Determine the [X, Y] coordinate at the center of the cell enclosing the given text.  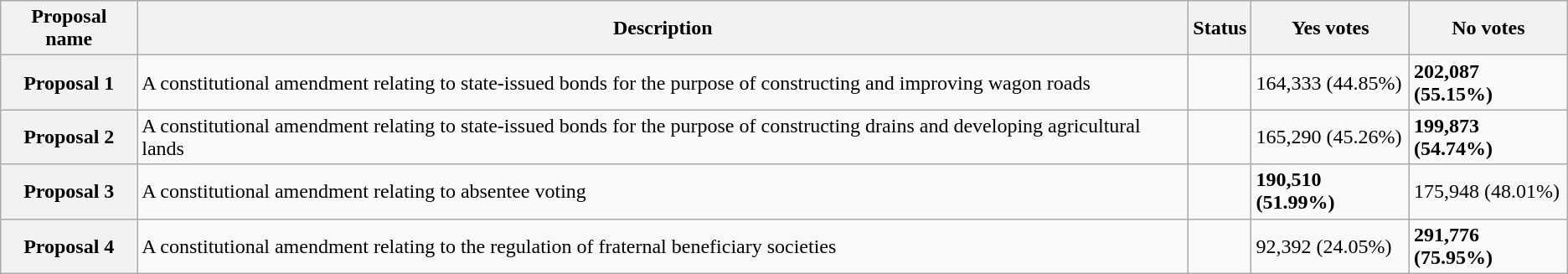
Proposal 2 [69, 137]
165,290 (45.26%) [1330, 137]
291,776 (75.95%) [1489, 246]
Description [663, 28]
A constitutional amendment relating to state-issued bonds for the purpose of constructing and improving wagon roads [663, 82]
199,873 (54.74%) [1489, 137]
190,510 (51.99%) [1330, 191]
Yes votes [1330, 28]
Proposal name [69, 28]
A constitutional amendment relating to the regulation of fraternal beneficiary societies [663, 246]
A constitutional amendment relating to state-issued bonds for the purpose of constructing drains and developing agricultural lands [663, 137]
92,392 (24.05%) [1330, 246]
164,333 (44.85%) [1330, 82]
175,948 (48.01%) [1489, 191]
Proposal 4 [69, 246]
Proposal 1 [69, 82]
202,087 (55.15%) [1489, 82]
A constitutional amendment relating to absentee voting [663, 191]
Status [1220, 28]
Proposal 3 [69, 191]
No votes [1489, 28]
